Detect which cell encompasses the target text, then output its (x, y) center coordinate. 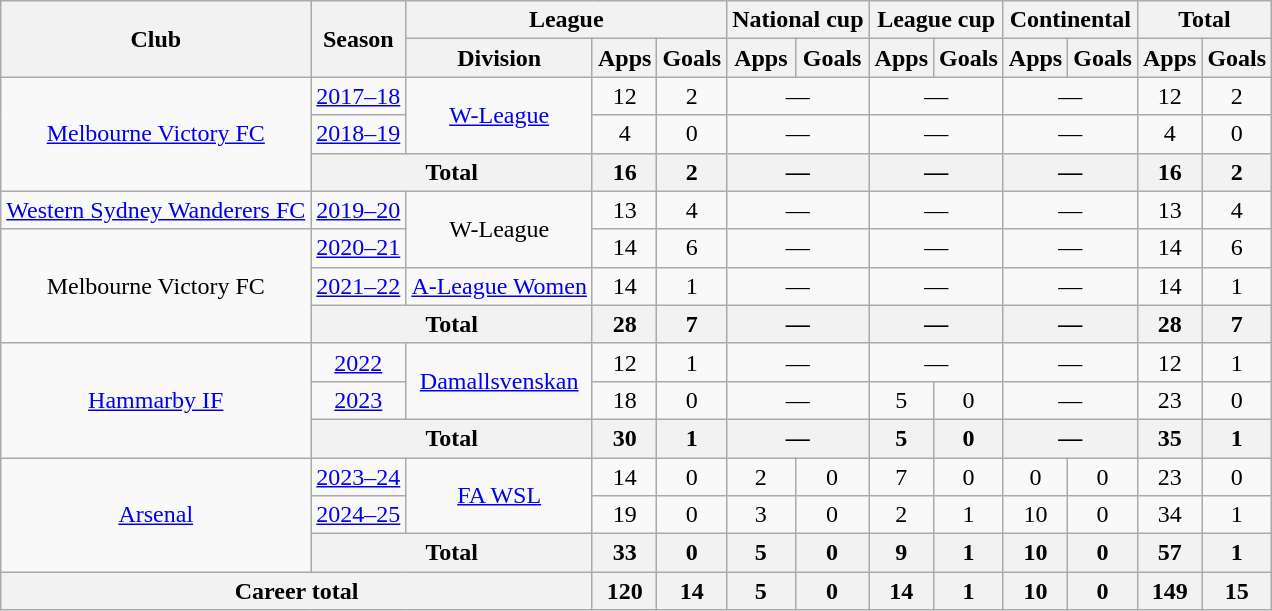
Hammarby IF (156, 400)
Season (358, 39)
35 (1169, 438)
19 (624, 515)
2022 (358, 362)
2020–21 (358, 248)
League (566, 20)
149 (1169, 591)
34 (1169, 515)
18 (624, 400)
2019–20 (358, 210)
15 (1237, 591)
FA WSL (500, 496)
2023 (358, 400)
33 (624, 553)
Arsenal (156, 515)
Club (156, 39)
120 (624, 591)
Damallsvenskan (500, 381)
National cup (798, 20)
9 (901, 553)
League cup (936, 20)
30 (624, 438)
2024–25 (358, 515)
2023–24 (358, 477)
3 (761, 515)
Continental (1070, 20)
57 (1169, 553)
Western Sydney Wanderers FC (156, 210)
2017–18 (358, 96)
2018–19 (358, 134)
Division (500, 58)
2021–22 (358, 286)
Career total (297, 591)
A-League Women (500, 286)
